Identify which cell holds the provided text, then report its (x, y) central coordinate. 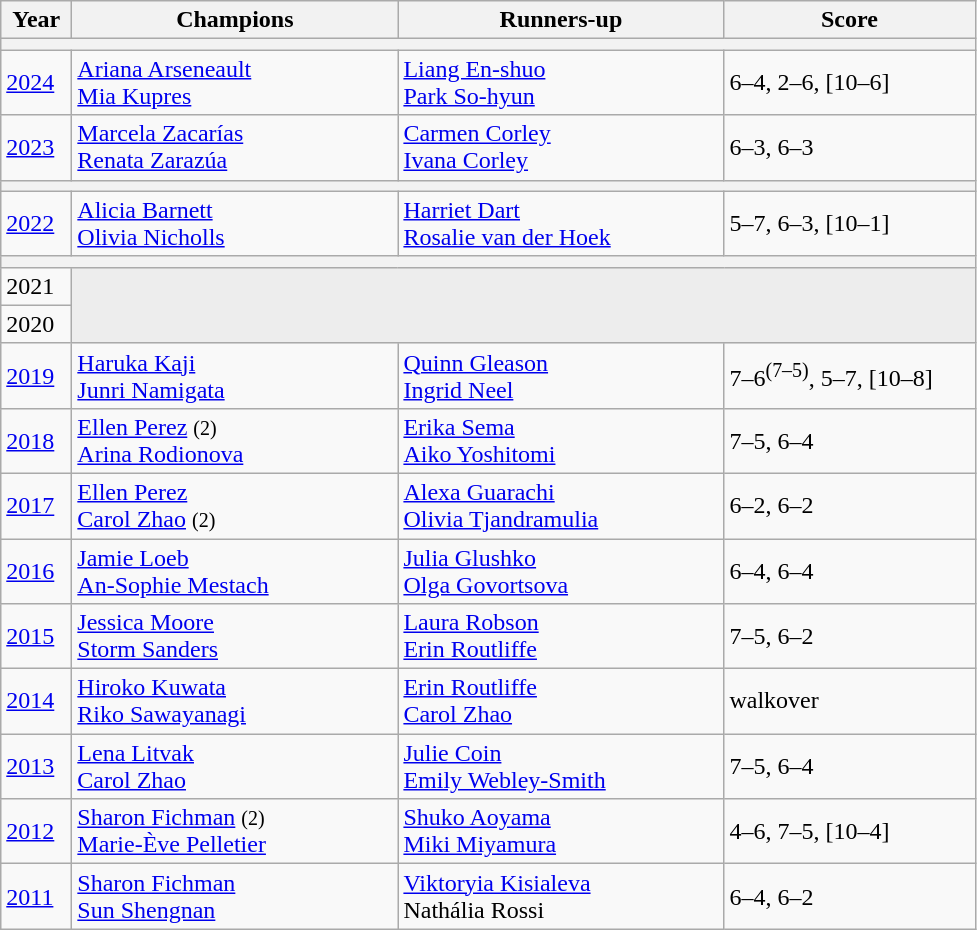
Liang En-shuo Park So-hyun (561, 82)
6–2, 6–2 (850, 506)
2012 (36, 832)
Score (850, 20)
Harriet Dart Rosalie van der Hoek (561, 224)
Laura Robson Erin Routliffe (561, 636)
2023 (36, 148)
Jessica Moore Storm Sanders (235, 636)
2017 (36, 506)
2020 (36, 324)
2019 (36, 376)
Julie Coin Emily Webley-Smith (561, 766)
Carmen Corley Ivana Corley (561, 148)
walkover (850, 702)
Shuko Aoyama Miki Miyamura (561, 832)
2021 (36, 286)
6–4, 2–6, [10–6] (850, 82)
Ariana Arseneault Mia Kupres (235, 82)
6–3, 6–3 (850, 148)
Alexa Guarachi Olivia Tjandramulia (561, 506)
Sharon Fichman Sun Shengnan (235, 896)
2024 (36, 82)
2011 (36, 896)
2022 (36, 224)
2015 (36, 636)
Sharon Fichman (2) Marie-Ève Pelletier (235, 832)
Year (36, 20)
2018 (36, 440)
6–4, 6–4 (850, 570)
Hiroko Kuwata Riko Sawayanagi (235, 702)
Erin Routliffe Carol Zhao (561, 702)
2014 (36, 702)
Ellen Perez (2) Arina Rodionova (235, 440)
Marcela Zacarías Renata Zarazúa (235, 148)
Haruka Kaji Junri Namigata (235, 376)
Jamie Loeb An-Sophie Mestach (235, 570)
Ellen Perez Carol Zhao (2) (235, 506)
4–6, 7–5, [10–4] (850, 832)
Julia Glushko Olga Govortsova (561, 570)
Erika Sema Aiko Yoshitomi (561, 440)
Alicia Barnett Olivia Nicholls (235, 224)
5–7, 6–3, [10–1] (850, 224)
2013 (36, 766)
Viktoryia Kisialeva Nathália Rossi (561, 896)
7–5, 6–2 (850, 636)
Lena Litvak Carol Zhao (235, 766)
Quinn Gleason Ingrid Neel (561, 376)
Runners-up (561, 20)
Champions (235, 20)
6–4, 6–2 (850, 896)
2016 (36, 570)
7–6(7–5), 5–7, [10–8] (850, 376)
